Scan for the cell matching the given text and deliver its [x, y] coordinate at center. 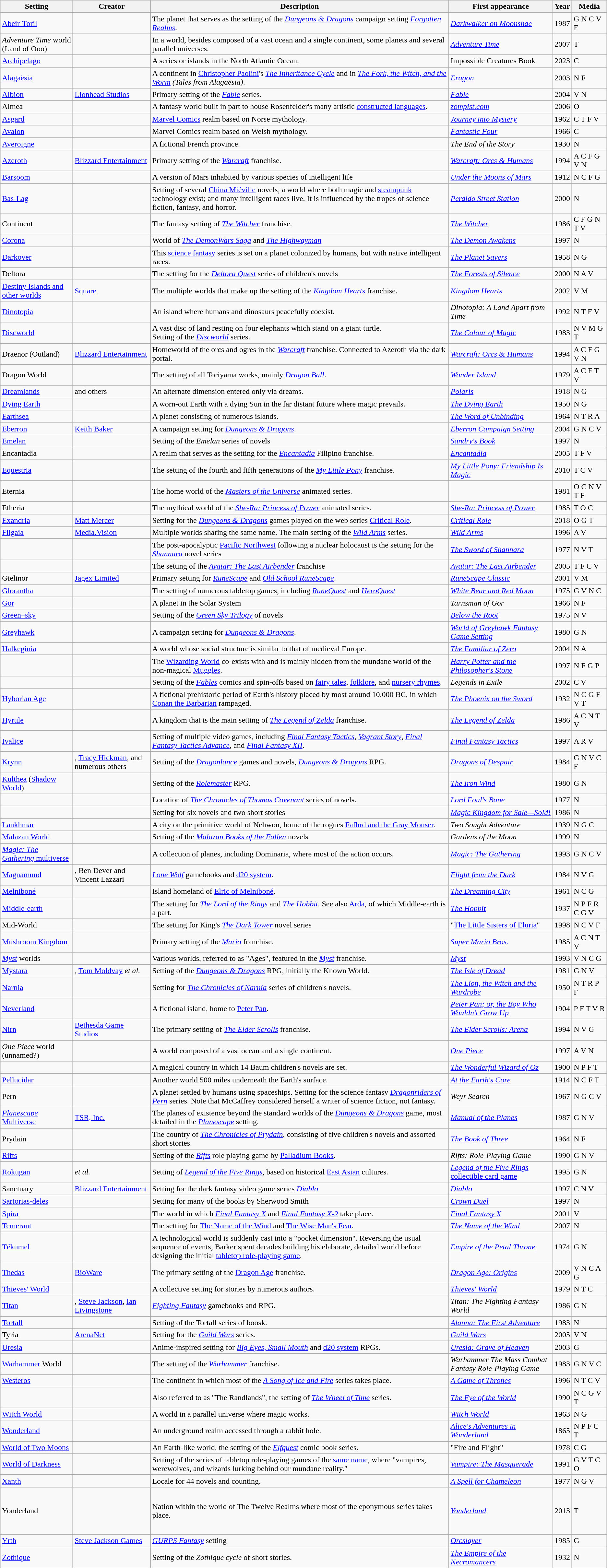
1961 [562, 891]
Homeworld of the orcs and ogres in the Warcraft franchise. Connected to Azeroth via the dark portal. [300, 354]
Weyr Search [501, 1096]
The Empire of the Necromancers [501, 1557]
1930 [562, 144]
Setting for many of the books by Sherwood Smith [300, 1201]
Wonderland [37, 1431]
The Dying Earth [501, 404]
Magic: The Gathering multiverse [37, 854]
The setting for The Name of the Wind and The Wise Man's Fear. [300, 1226]
Setting of the Malazan Books of the Fallen novels [300, 837]
Xanth [37, 1481]
P F T V R [589, 1009]
Location of The Chronicles of Thomas Covenant series of novels. [300, 800]
N G C V [589, 1096]
A fictional island, home to Peter Pan. [300, 1009]
C T F V [589, 119]
Hyborian Age [37, 699]
The Demon Awakens [501, 241]
Below the Root [501, 615]
Creator [112, 6]
A R V [589, 741]
Pern [37, 1096]
The mythical world of the She-Ra: Princess of Power animated series. [300, 508]
Lone Wolf gamebooks and d20 system. [300, 875]
A realm that serves as the setting for the Encantadia Filipino franchise. [300, 453]
2013 [562, 1511]
G N V C F [589, 762]
C N V [589, 1189]
Archipelago [37, 61]
Ivalice [37, 741]
The planet that serves as the setting of the Dungeons & Dragons campaign setting Forgotten Realms. [300, 23]
Rifts: Role-Playing Game [501, 1155]
T C V [589, 470]
One Piece world (unnamed?) [37, 1051]
Albion [37, 94]
1900 [562, 1067]
BioWare [112, 1272]
Journey into Mystery [501, 119]
Locale for 44 novels and counting. [300, 1481]
The Elder Scrolls: Arena [501, 1030]
Super Mario Bros. [501, 941]
Year [562, 6]
The multiple worlds that make up the setting of the Kingdom Hearts franchise. [300, 290]
Media [589, 6]
Kingdom Hearts [501, 290]
Tortall [37, 1323]
The Isle of Dread [501, 971]
Narnia [37, 987]
Avalon [37, 131]
Malazan World [37, 837]
Barsoom [37, 177]
Peter Pan; or, the Boy Who Wouldn't Grow Up [501, 1009]
Setting of the Rolemaster RPG. [300, 783]
V N C A G [589, 1272]
Fable [501, 94]
N C V F [589, 925]
G V T C O [589, 1464]
Eragon [501, 78]
Setting for six novels and two short stories [300, 812]
Polaris [501, 392]
Final Fantasy Tactics [501, 741]
The home world of the Masters of the Universe animated series. [300, 491]
A worn-out Earth with a dying Sun in the far distant future where magic prevails. [300, 404]
Island homeland of Elric of Melniboné. [300, 891]
N C G V T [589, 1397]
Marvel Comics realm based on Norse mythology. [300, 119]
GURPS Fantasy setting [300, 1540]
The setting of the Avatar: The Last Airbender franchise [300, 566]
Equestria [37, 470]
A fictional prehistoric period of Earth's history placed by most around 10,000 BC, in which Conan the Barbarian rampaged. [300, 699]
Uresia: Grave of Heaven [501, 1347]
At the Earth's Core [501, 1080]
A planet consisting of numerous islands. [300, 416]
Under the Moons of Mars [501, 177]
Steve Jackson Games [112, 1540]
Continent [37, 224]
2010 [562, 470]
N G C [589, 825]
Setting for the Dungeons & Dragons games played on the web series Critical Role. [300, 520]
A world composed of a vast ocean and a single continent. [300, 1051]
G N C V F [589, 23]
et al. [112, 1172]
Etheria [37, 508]
1937 [562, 908]
Lionhead Studios [112, 94]
, Steve Jackson, Ian Livingstone [112, 1306]
Primary setting for RuneScape and Old School RuneScape. [300, 578]
N C G [589, 891]
My Little Pony: Friendship Is Magic [501, 470]
Tékumel [37, 1247]
zompist.com [501, 107]
Eberron [37, 429]
1914 [562, 1080]
The Hobbit [501, 908]
Asgard [37, 119]
Zothique [37, 1557]
, Tracy Hickman, and numerous others [112, 762]
Setting for the Guild Wars series. [300, 1335]
Myst worlds [37, 958]
Setting [37, 6]
N T C [589, 1289]
Gardens of the Moon [501, 837]
Thedas [37, 1272]
The Dreaming City [501, 891]
Green–sky [37, 615]
Fighting Fantasy gamebooks and RPG. [300, 1306]
O G T [589, 520]
1974 [562, 1247]
World of Greyhawk Fantasy Game Setting [501, 632]
Gielinor [37, 578]
Wonder Island [501, 375]
Avatar: The Last Airbender [501, 566]
Mystara [37, 971]
G V N C [589, 591]
In a world, besides composed of a vast ocean and a single continent, some planets and several parallel universes. [300, 44]
Alagaësia [37, 78]
Fantastic Four [501, 131]
N A V [589, 274]
Eberron Campaign Setting [501, 429]
Filgaia [37, 533]
T F C V [589, 566]
V [589, 1213]
Multiple worlds sharing the same name. The main setting of the Wild Arms series. [300, 533]
An island where humans and dinosaurs peacefully coexist. [300, 312]
1963 [562, 1414]
Keith Baker [112, 429]
Marvel Comics realm based on Welsh mythology. [300, 131]
A version of Mars inhabited by various species of intelligent life [300, 177]
N P F C T [589, 1431]
She-Ra: Princess of Power [501, 508]
1999 [562, 837]
Abeir-Toril [37, 23]
Lord Foul's Bane [501, 800]
The Word of Unbinding [501, 416]
Sartorias-deles [37, 1201]
Eternia [37, 491]
Emelan [37, 441]
N A [589, 649]
Earthsea [37, 416]
C F G N T V [589, 224]
Deltora [37, 274]
A continent in Christopher Paolini's The Inheritance Cycle and in The Fork, the Witch, and the Worm (Tales from Alagaësia). [300, 78]
The country of The Chronicles of Prydain, consisting of five children's novels and assorted short stories. [300, 1138]
The setting for King's The Dark Tower novel series [300, 925]
Dreamlands [37, 392]
Rifts [37, 1155]
Bas-Lag [37, 198]
Sanctuary [37, 1189]
Mushroom Kingdom [37, 941]
Magnamund [37, 875]
A world in a parallel universe where magic works. [300, 1414]
Westeros [37, 1381]
Averoigne [37, 144]
N T C V [589, 1381]
Dragon World [37, 375]
Setting of Legend of the Five Rings, based on historical East Asian cultures. [300, 1172]
Nation within the world of The Twelve Realms where most of the eponymous series takes place. [300, 1511]
1967 [562, 1096]
The Planet Savers [501, 257]
Impossible Creatures Book [501, 61]
A series or islands in the North Atlantic Ocean. [300, 61]
T O C [589, 508]
Final Fantasy X [501, 1213]
The Name of the Wind [501, 1226]
Setting of the Dungeons & Dragons RPG, initially the Known World. [300, 971]
The Phoenix on the Sword [501, 699]
Jagex Limited [112, 578]
Exandria [37, 520]
G N V C [589, 1364]
The Wonderful Wizard of Oz [501, 1067]
N F G P [589, 665]
Alanna: The First Adventure [501, 1323]
Darkwalker on Moonshae [501, 23]
A vast disc of land resting on four elephants which stand on a giant turtle. Setting of the Discworld series. [300, 333]
Setting of multiple video games, including Final Fantasy Tactics, Vagrant Story, Final Fantasy Tactics Advance, and Final Fantasy XII. [300, 741]
The Familiar of Zero [501, 649]
Crown Duel [501, 1201]
1992 [562, 312]
The setting of the fourth and fifth generations of the My Little Pony franchise. [300, 470]
Halkeginia [37, 649]
N P F R C G V [589, 908]
World of Two Moons [37, 1447]
A magical country in which 14 Baum children's novels are set. [300, 1067]
Primary setting of the Fable series. [300, 94]
Sandry's Book [501, 441]
The primary setting of The Elder Scrolls franchise. [300, 1030]
Rokugan [37, 1172]
Warhammer The Mass Combat Fantasy Role-Playing Game [501, 1364]
Orcslayer [501, 1540]
The setting of the Warhammer franchise. [300, 1364]
Dragons of Despair [501, 762]
Adventure Time [501, 44]
1918 [562, 392]
Two Sought Adventure [501, 825]
N T R A [589, 416]
Middle-earth [37, 908]
Neverland [37, 1009]
Setting for the dark fantasy video game series Diablo [300, 1189]
A fictional French province. [300, 144]
Setting of the Green Sky Trilogy of novels [300, 615]
Anime-inspired setting for Big Eyes, Small Mouth and d20 system RPGs. [300, 1347]
1912 [562, 177]
An alternate dimension entered only via dreams. [300, 392]
A fantasy world built in part to house Rosenfelder's many artistic constructed languages. [300, 107]
Myst [501, 958]
An underground realm accessed through a rabbit hole. [300, 1431]
The setting of numerous tabletop games, including RuneQuest and HeroQuest [300, 591]
A city on the primitive world of Nehwon, home of the rogues Fafhrd and the Gray Mouser. [300, 825]
1978 [562, 1447]
Discworld [37, 333]
Draenor (Outland) [37, 354]
Setting of the Tortall series of boosk. [300, 1323]
Titan [37, 1306]
N V T [589, 549]
Setting of the Dragonlance games and novels, Dungeons & Dragons RPG. [300, 762]
Wild Arms [501, 533]
Krynn [37, 762]
Primary setting of the Mario franchise. [300, 941]
Magic Kingdom for Sale—Sold! [501, 812]
Also referred to as "The Randlands", the setting of The Wheel of Time series. [300, 1397]
C G [589, 1447]
Magic: The Gathering [501, 854]
N C F T [589, 1080]
Spira [37, 1213]
N T F V [589, 312]
Lankhmar [37, 825]
N P F T [589, 1067]
and others [112, 392]
Tarnsman of Gor [501, 603]
N V M G T [589, 333]
, Ben Dever and Vincent Lazzari [112, 875]
Harry Potter and the Philosopher's Stone [501, 665]
Darkover [37, 257]
Almea [37, 107]
A planet in the Solar System [300, 603]
Square [112, 290]
The setting for the Deltora Quest series of children's novels [300, 274]
1995 [562, 1172]
A collective setting for stories by numerous authors. [300, 1289]
Bethesda Game Studios [112, 1030]
Tyria [37, 1335]
Guild Wars [501, 1335]
Azeroth [37, 160]
A V N [589, 1051]
Setting of the Emelan series of novels [300, 441]
N G V [589, 1481]
World of Darkness [37, 1464]
Adventure Time world (Land of Ooo) [37, 44]
Setting of the Fables comics and spin-offs based on fairy tales, folklore, and nursery rhymes. [300, 682]
A Spell for Chameleon [501, 1481]
Vampire: The Masquerade [501, 1464]
A V [589, 533]
"The Little Sisters of Eluria" [501, 925]
Dinotopia [37, 312]
One Piece [501, 1051]
V N C G [589, 958]
Description [300, 6]
Primary setting of the Warcraft franchise. [300, 160]
World of The DemonWars Saga and The Highwayman [300, 241]
The fantasy setting of The Witcher franchise. [300, 224]
A world whose social structure is similar to that of medieval Europe. [300, 649]
Dinotopia: A Land Apart from Time [501, 312]
N C G F V T [589, 699]
Pellucidar [37, 1080]
The Iron Wind [501, 783]
Legends in Exile [501, 682]
O C N V T F [589, 491]
Mid-World [37, 925]
Dragon Age: Origins [501, 1272]
Prydain [37, 1138]
Corona [37, 241]
Nirn [37, 1030]
Setting of the series of tabletop role-playing games of the same name, where "vampires, werewolves, and wizards lurking behind our mundane reality." [300, 1464]
The Legend of Zelda [501, 720]
The Eye of the World [501, 1397]
Kulthea (Shadow World) [37, 783]
Flight from the Dark [501, 875]
O [589, 107]
The setting of all Toriyama works, mainly Dragon Ball. [300, 375]
The Book of Three [501, 1138]
Yrth [37, 1540]
Manual of the Planes [501, 1118]
2018 [562, 520]
Warhammer World [37, 1364]
Diablo [501, 1189]
Destiny Islands and other worlds [37, 290]
Glorantha [37, 591]
C V [589, 682]
1962 [562, 119]
Dying Earth [37, 404]
Planescape Multiverse [37, 1118]
1958 [562, 257]
A Game of Thrones [501, 1381]
White Bear and Red Moon [501, 591]
First appearance [501, 6]
"Fire and Flight" [501, 1447]
Uresia [37, 1347]
The Lion, the Witch and the Wardrobe [501, 987]
The Forests of Silence [501, 274]
Another world 500 miles underneath the Earth's surface. [300, 1080]
Empire of the Petal Throne [501, 1247]
The planes of existence beyond the standard worlds of the Dungeons & Dragons game, most detailed in the Planescape setting. [300, 1118]
Setting of the Zothique cycle of short stories. [300, 1557]
The Wizarding World co-exists with and is mainly hidden from the mundane world of the non-magical Muggles. [300, 665]
Various worlds, referred to as "Ages", featured in the Myst franchise. [300, 958]
Media.Vision [112, 533]
A collection of planes, including Dominaria, where most of the action occurs. [300, 854]
The Witcher [501, 224]
TSR, Inc. [112, 1118]
Gor [37, 603]
Hyrule [37, 720]
N C F G [589, 177]
An Earth-like world, the setting of the Elfquest comic book series. [300, 1447]
2009 [562, 1272]
Titan: The Fighting Fantasy World [501, 1306]
Setting for The Chronicles of Narnia series of children's novels. [300, 987]
Perdido Street Station [501, 198]
The post-apocalyptic Pacific Northwest following a nuclear holocaust is the setting for the Shannara novel series [300, 549]
The Sword of Shannara [501, 549]
The Colour of Magic [501, 333]
1998 [562, 925]
ArenaNet [112, 1335]
Greyhawk [37, 632]
Temerant [37, 1226]
The continent in which most of the A Song of Ice and Fire series takes place. [300, 1381]
A kingdom that is the main setting of The Legend of Zelda franchise. [300, 720]
, Tom Moldvay et al. [112, 971]
N T R P F [589, 987]
Alice's Adventures in Wonderland [501, 1431]
The setting for The Lord of the Rings and The Hobbit. See also Arda, of which Middle-earth is a part. [300, 908]
1991 [562, 1464]
Critical Role [501, 520]
This science fantasy series is set on a planet colonized by humans, but with native intelligent races. [300, 257]
Melniboné [37, 891]
1904 [562, 1009]
Matt Mercer [112, 520]
2006 [562, 107]
The End of the Story [501, 144]
Setting of the Rifts role playing game by Palladium Books. [300, 1155]
1939 [562, 825]
RuneScape Classic [501, 578]
2023 [562, 61]
The world in which Final Fantasy X and Final Fantasy X-2 take place. [300, 1213]
A C F T V [589, 375]
Legend of the Five Rings collectible card game [501, 1172]
T F V [589, 453]
The primary setting of the Dragon Age franchise. [300, 1272]
N V [589, 615]
1865 [562, 1431]
